Scan for the cell matching the given text and deliver its [x, y] coordinate at center. 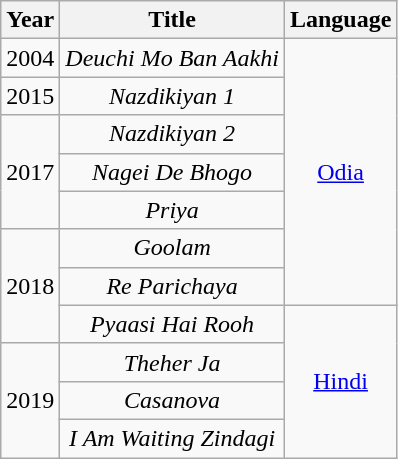
2019 [30, 400]
Nazdikiyan 2 [172, 134]
Theher Ja [172, 362]
Nagei De Bhogo [172, 172]
2004 [30, 58]
2017 [30, 172]
Odia [340, 172]
Priya [172, 210]
Pyaasi Hai Rooh [172, 324]
Hindi [340, 381]
Language [340, 20]
Re Parichaya [172, 286]
Goolam [172, 248]
Deuchi Mo Ban Aakhi [172, 58]
Casanova [172, 400]
Nazdikiyan 1 [172, 96]
2018 [30, 286]
I Am Waiting Zindagi [172, 438]
2015 [30, 96]
Year [30, 20]
Title [172, 20]
